Return the [X, Y] coordinate for the center point of the cell that contains the specified text.  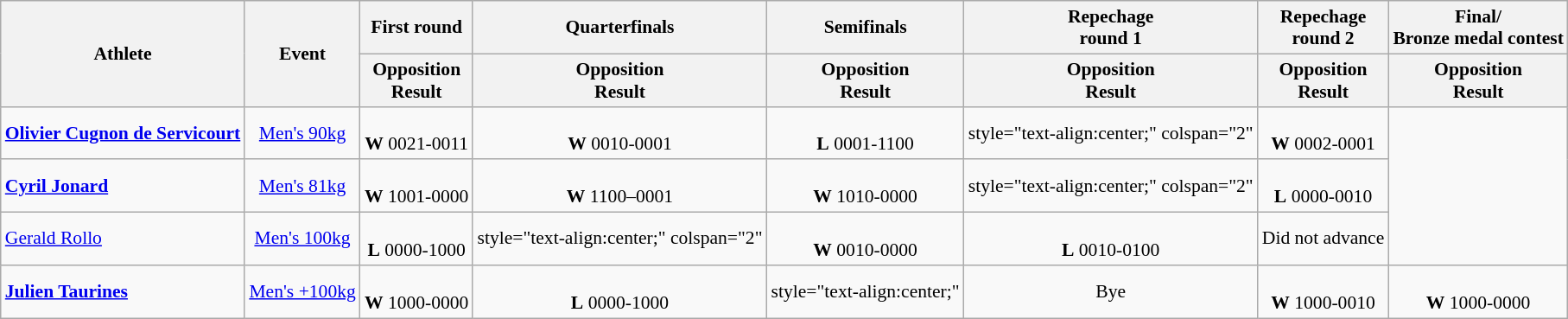
Men's 100kg [302, 239]
W 0010-0001 [619, 133]
W 1010-0000 [866, 187]
Gerald Rollo [123, 239]
W 0002-0001 [1324, 133]
W 1001-0000 [416, 187]
Repechage round 1 [1111, 28]
Quarterfinals [619, 28]
Bye [1111, 292]
L 0000-0010 [1324, 187]
Men's 90kg [302, 133]
style="text-align:center;" [866, 292]
Men's 81kg [302, 187]
Olivier Cugnon de Servicourt [123, 133]
L 0001-1100 [866, 133]
Repechage round 2 [1324, 28]
Event [302, 54]
Men's +100kg [302, 292]
L 0010-0100 [1111, 239]
First round [416, 28]
W 1100–0001 [619, 187]
Semifinals [866, 28]
Julien Taurines [123, 292]
W 0010-0000 [866, 239]
Final/Bronze medal contest [1478, 28]
Athlete [123, 54]
W 0021-0011 [416, 133]
W 1000-0010 [1324, 292]
Cyril Jonard [123, 187]
Did not advance [1324, 239]
